From the cell containing the given text, extract its center point as [x, y] coordinate. 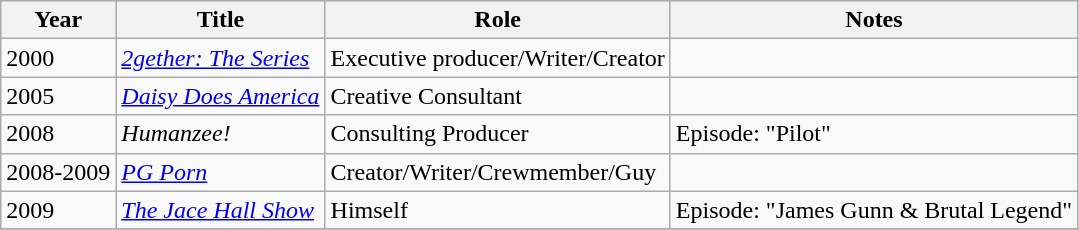
Humanzee! [220, 134]
Daisy Does America [220, 96]
Episode: "James Gunn & Brutal Legend" [874, 210]
2008 [58, 134]
Year [58, 20]
Notes [874, 20]
The Jace Hall Show [220, 210]
2005 [58, 96]
Himself [498, 210]
Creator/Writer/Crewmember/Guy [498, 172]
Role [498, 20]
Executive producer/Writer/Creator [498, 58]
Creative Consultant [498, 96]
Episode: "Pilot" [874, 134]
Consulting Producer [498, 134]
Title [220, 20]
2009 [58, 210]
2gether: The Series [220, 58]
PG Porn [220, 172]
2000 [58, 58]
2008-2009 [58, 172]
